Provide the [x, y] coordinate of the cell's center where the given text is located.  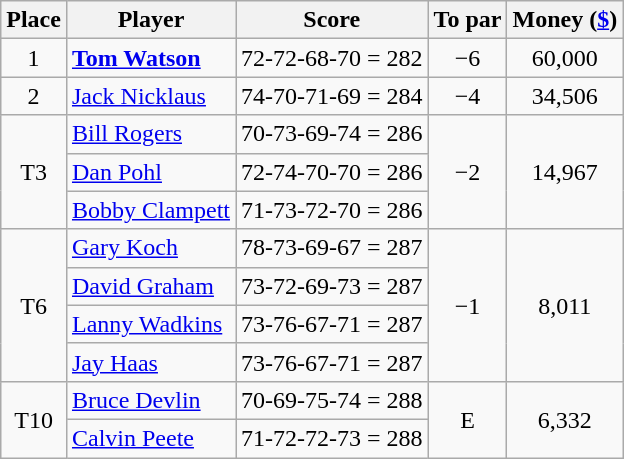
72-74-70-70 = 286 [332, 172]
Jay Haas [150, 362]
Gary Koch [150, 248]
Lanny Wadkins [150, 324]
Bruce Devlin [150, 400]
14,967 [565, 172]
E [468, 419]
Bobby Clampett [150, 210]
To par [468, 20]
73-72-69-73 = 287 [332, 286]
David Graham [150, 286]
71-72-72-73 = 288 [332, 438]
60,000 [565, 58]
Player [150, 20]
−1 [468, 305]
6,332 [565, 419]
72-72-68-70 = 282 [332, 58]
71-73-72-70 = 286 [332, 210]
T3 [34, 172]
T6 [34, 305]
2 [34, 96]
−2 [468, 172]
1 [34, 58]
8,011 [565, 305]
70-73-69-74 = 286 [332, 134]
Tom Watson [150, 58]
T10 [34, 419]
Jack Nicklaus [150, 96]
Bill Rogers [150, 134]
−4 [468, 96]
Dan Pohl [150, 172]
34,506 [565, 96]
70-69-75-74 = 288 [332, 400]
Calvin Peete [150, 438]
74-70-71-69 = 284 [332, 96]
−6 [468, 58]
Place [34, 20]
Money ($) [565, 20]
Score [332, 20]
78-73-69-67 = 287 [332, 248]
